Determine the [X, Y] coordinate at the center of the cell enclosing the given text.  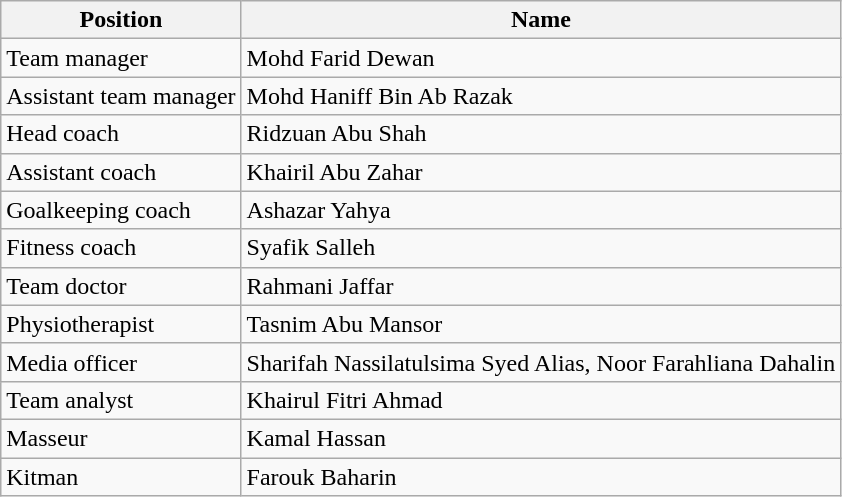
Fitness coach [121, 248]
Kitman [121, 477]
Physiotherapist [121, 324]
Rahmani Jaffar [541, 286]
Khairul Fitri Ahmad [541, 400]
Mohd Haniff Bin Ab Razak [541, 96]
Media officer [121, 362]
Ashazar Yahya [541, 210]
Team doctor [121, 286]
Assistant team manager [121, 96]
Name [541, 20]
Khairil Abu Zahar [541, 172]
Kamal Hassan [541, 438]
Tasnim Abu Mansor [541, 324]
Sharifah Nassilatulsima Syed Alias, Noor Farahliana Dahalin [541, 362]
Ridzuan Abu Shah [541, 134]
Masseur [121, 438]
Syafik Salleh [541, 248]
Team manager [121, 58]
Mohd Farid Dewan [541, 58]
Head coach [121, 134]
Team analyst [121, 400]
Farouk Baharin [541, 477]
Assistant coach [121, 172]
Position [121, 20]
Goalkeeping coach [121, 210]
